Capture the cell that displays the provided text and extract its [x, y] central coordinate. 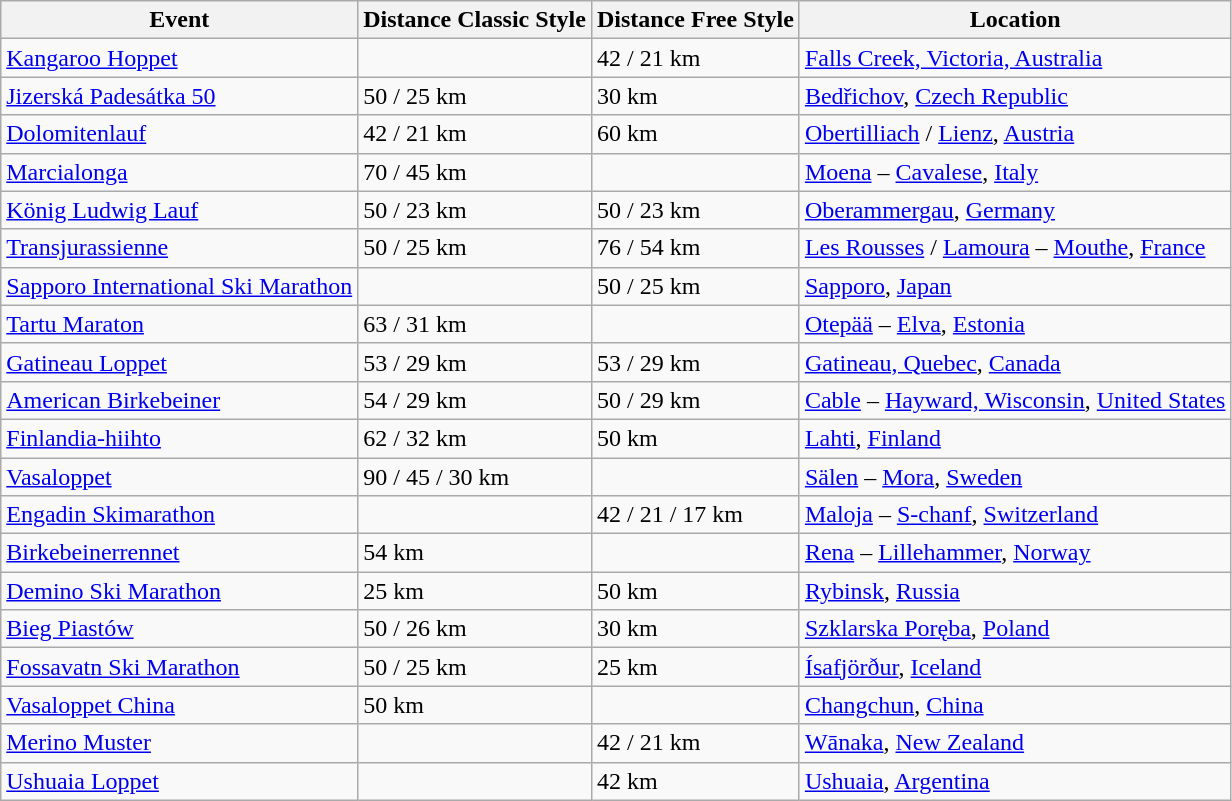
Merino Muster [180, 743]
70 / 45 km [475, 172]
63 / 31 km [475, 324]
Lahti, Finland [1015, 438]
Rybinsk, Russia [1015, 591]
Sälen – Mora, Sweden [1015, 477]
62 / 32 km [475, 438]
Gatineau Loppet [180, 362]
Fossavatn Ski Marathon [180, 667]
Obertilliach / Lienz, Austria [1015, 134]
Jizerská Padesátka 50 [180, 96]
Bedřichov, Czech Republic [1015, 96]
Bieg Piastów [180, 629]
Vasaloppet China [180, 705]
54 / 29 km [475, 400]
Birkebeinerrennet [180, 553]
42 / 21 / 17 km [695, 515]
Rena – Lillehammer, Norway [1015, 553]
American Birkebeiner [180, 400]
76 / 54 km [695, 248]
60 km [695, 134]
Ísafjörður, Iceland [1015, 667]
Sapporo International Ski Marathon [180, 286]
Finlandia-hiihto [180, 438]
König Ludwig Lauf [180, 210]
Vasaloppet [180, 477]
Sapporo, Japan [1015, 286]
Oberammergau, Germany [1015, 210]
Wānaka, New Zealand [1015, 743]
Marcialonga [180, 172]
Changchun, China [1015, 705]
Distance Free Style [695, 20]
Engadin Skimarathon [180, 515]
Tartu Maraton [180, 324]
Les Rousses / Lamoura – Mouthe, France [1015, 248]
Maloja – S-chanf, Switzerland [1015, 515]
Moena – Cavalese, Italy [1015, 172]
Falls Creek, Victoria, Australia [1015, 58]
Distance Classic Style [475, 20]
Ushuaia Loppet [180, 781]
Otepää – Elva, Estonia [1015, 324]
Transjurassienne [180, 248]
Event [180, 20]
Dolomitenlauf [180, 134]
50 / 26 km [475, 629]
90 / 45 / 30 km [475, 477]
Location [1015, 20]
42 km [695, 781]
Kangaroo Hoppet [180, 58]
Szklarska Poręba, Poland [1015, 629]
Gatineau, Quebec, Canada [1015, 362]
Demino Ski Marathon [180, 591]
Ushuaia, Argentina [1015, 781]
50 / 29 km [695, 400]
54 km [475, 553]
Cable – Hayward, Wisconsin, United States [1015, 400]
